Provide the [X, Y] coordinate of the cell's center where the given text is located.  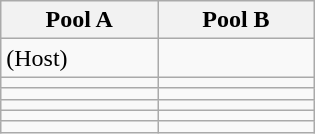
(Host) [80, 58]
Pool A [80, 20]
Pool B [236, 20]
